Find where the given text appears and provide that cell's center as [x, y] coordinate. 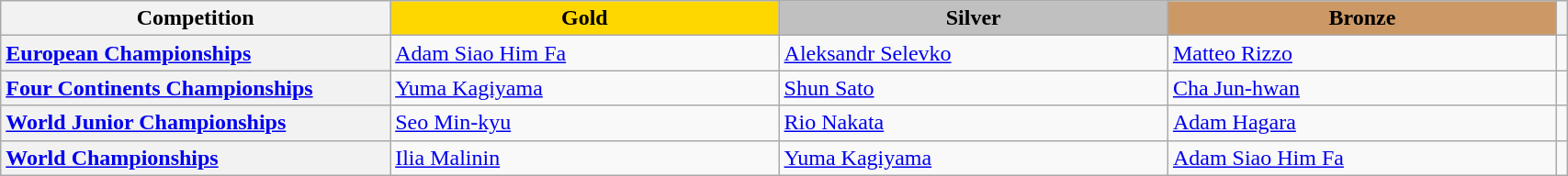
Aleksandr Selevko [974, 53]
Rio Nakata [974, 123]
Gold [584, 18]
Seo Min-kyu [584, 123]
Cha Jun-hwan [1361, 88]
World Championships [196, 158]
Bronze [1361, 18]
Four Continents Championships [196, 88]
Shun Sato [974, 88]
Ilia Malinin [584, 158]
Adam Hagara [1361, 123]
World Junior Championships [196, 123]
Silver [974, 18]
Competition [196, 18]
Matteo Rizzo [1361, 53]
European Championships [196, 53]
